From the cell containing the given text, extract its center point as [x, y] coordinate. 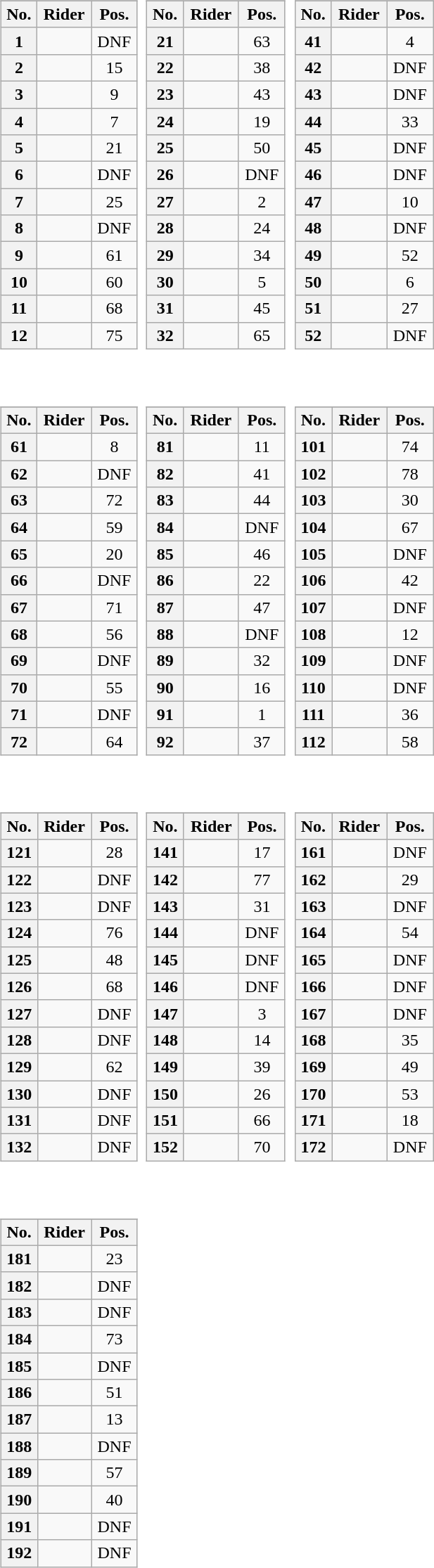
182 [19, 1285]
165 [314, 960]
20 [114, 554]
191 [19, 1527]
53 [410, 1093]
104 [314, 527]
57 [114, 1473]
55 [114, 688]
16 [262, 688]
36 [410, 714]
85 [165, 554]
13 [114, 1420]
60 [114, 282]
39 [262, 1067]
188 [19, 1446]
101 [314, 447]
112 [314, 741]
152 [166, 1148]
84 [165, 527]
141 [166, 853]
103 [314, 501]
33 [410, 122]
151 [166, 1121]
83 [165, 501]
75 [114, 335]
109 [314, 661]
76 [114, 933]
82 [165, 474]
181 [19, 1259]
161 [314, 853]
40 [114, 1500]
15 [114, 68]
129 [19, 1067]
187 [19, 1420]
90 [165, 688]
186 [19, 1393]
170 [314, 1093]
34 [262, 255]
77 [262, 880]
124 [19, 933]
17 [262, 853]
172 [314, 1148]
183 [19, 1312]
168 [314, 1040]
37 [262, 741]
164 [314, 933]
185 [19, 1366]
123 [19, 906]
146 [166, 987]
192 [19, 1553]
167 [314, 1013]
35 [410, 1040]
91 [165, 714]
162 [314, 880]
189 [19, 1473]
144 [166, 933]
87 [165, 608]
142 [166, 880]
171 [314, 1121]
169 [314, 1067]
92 [165, 741]
14 [262, 1040]
131 [19, 1121]
No. Rider Pos. 81 11 82 41 83 44 84 DNF 85 46 86 22 87 47 88 DNF 89 32 90 16 91 1 92 37 [218, 571]
143 [166, 906]
147 [166, 1013]
19 [262, 122]
148 [166, 1040]
122 [19, 880]
127 [19, 1013]
81 [165, 447]
145 [166, 960]
163 [314, 906]
38 [262, 68]
108 [314, 634]
106 [314, 581]
149 [166, 1067]
No. Rider Pos. 141 17 142 77 143 31 144 DNF 145 DNF 146 DNF 147 3 148 14 149 39 150 26 151 66 152 70 [218, 977]
105 [314, 554]
78 [410, 474]
132 [19, 1148]
18 [410, 1121]
56 [114, 634]
111 [314, 714]
74 [410, 447]
107 [314, 608]
110 [314, 688]
58 [410, 741]
59 [114, 527]
125 [19, 960]
89 [165, 661]
190 [19, 1500]
88 [165, 634]
126 [19, 987]
54 [410, 933]
130 [19, 1093]
184 [19, 1339]
69 [18, 661]
73 [114, 1339]
121 [19, 853]
150 [166, 1093]
102 [314, 474]
128 [19, 1040]
166 [314, 987]
86 [165, 581]
